Locate the cell with the specified text and output its (X, Y) center coordinate. 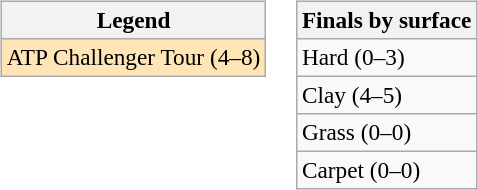
Carpet (0–0) (387, 171)
ATP Challenger Tour (4–8) (133, 57)
Hard (0–3) (387, 57)
Legend (133, 20)
Grass (0–0) (387, 133)
Clay (4–5) (387, 95)
Finals by surface (387, 20)
